Capture the cell that displays the provided text and extract its [x, y] central coordinate. 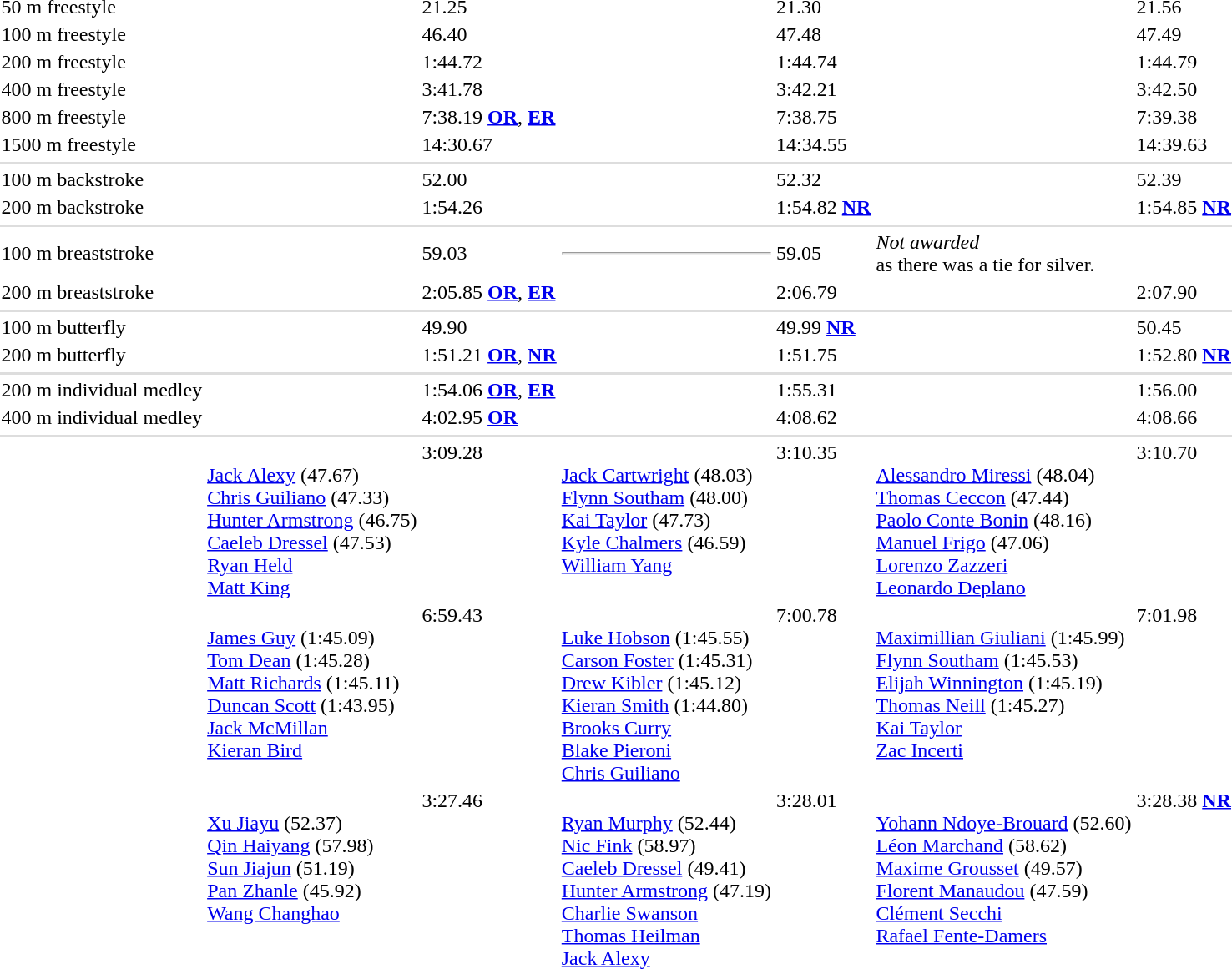
59.05 [824, 254]
46.40 [489, 34]
Alessandro Miressi (48.04)Thomas Ceccon (47.44)Paolo Conte Bonin (48.16)Manuel Frigo (47.06)Lorenzo ZazzeriLeonardo Deplano [1003, 520]
4:02.95 OR [489, 417]
1:54.26 [489, 207]
James Guy (1:45.09)Tom Dean (1:45.28)Matt Richards (1:45.11)Duncan Scott (1:43.95)Jack McMillanKieran Bird [312, 694]
3:41.78 [489, 89]
7:01.98 [1184, 694]
50.45 [1184, 327]
1500 m freestyle [102, 144]
400 m individual medley [102, 417]
Jack Cartwright (48.03)Flynn Southam (48.00)Kai Taylor (47.73)Kyle Chalmers (46.59)William Yang [666, 520]
1:44.74 [824, 62]
100 m freestyle [102, 34]
4:08.66 [1184, 417]
800 m freestyle [102, 117]
7:39.38 [1184, 117]
1:52.80 NR [1184, 355]
1:51.75 [824, 355]
2:06.79 [824, 292]
1:56.00 [1184, 390]
Jack Alexy (47.67)Chris Guiliano (47.33)Hunter Armstrong (46.75)Caeleb Dressel (47.53)Ryan HeldMatt King [312, 520]
200 m breaststroke [102, 292]
1:44.72 [489, 62]
6:59.43 [489, 694]
14:34.55 [824, 144]
100 m backstroke [102, 179]
200 m freestyle [102, 62]
14:39.63 [1184, 144]
400 m freestyle [102, 89]
200 m butterfly [102, 355]
2:05.85 OR, ER [489, 292]
2:07.90 [1184, 292]
7:38.19 OR, ER [489, 117]
1:54.06 OR, ER [489, 390]
59.03 [489, 254]
7:00.78 [824, 694]
49.90 [489, 327]
3:10.70 [1184, 520]
49.99 NR [824, 327]
4:08.62 [824, 417]
3:09.28 [489, 520]
200 m individual medley [102, 390]
7:38.75 [824, 117]
3:10.35 [824, 520]
52.39 [1184, 179]
3:42.21 [824, 89]
200 m backstroke [102, 207]
47.48 [824, 34]
47.49 [1184, 34]
3:42.50 [1184, 89]
Luke Hobson (1:45.55)Carson Foster (1:45.31)Drew Kibler (1:45.12)Kieran Smith (1:44.80)Brooks CurryBlake PieroniChris Guiliano [666, 694]
1:51.21 OR, NR [489, 355]
14:30.67 [489, 144]
1:44.79 [1184, 62]
1:55.31 [824, 390]
1:54.85 NR [1184, 207]
100 m butterfly [102, 327]
100 m breaststroke [102, 254]
52.00 [489, 179]
1:54.82 NR [824, 207]
Maximillian Giuliani (1:45.99)Flynn Southam (1:45.53)Elijah Winnington (1:45.19)Thomas Neill (1:45.27)Kai TaylorZac Incerti [1003, 694]
52.32 [824, 179]
